Output the [X, Y] coordinate of the center of the cell containing the given text.  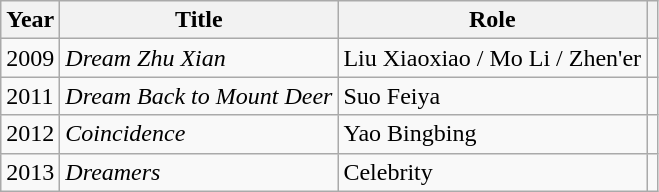
2013 [30, 172]
Year [30, 20]
Title [199, 20]
Celebrity [492, 172]
2011 [30, 96]
Dream Back to Mount Deer [199, 96]
Dreamers [199, 172]
Yao Bingbing [492, 134]
2009 [30, 58]
Coincidence [199, 134]
Dream Zhu Xian [199, 58]
Suo Feiya [492, 96]
2012 [30, 134]
Role [492, 20]
Liu Xiaoxiao / Mo Li / Zhen'er [492, 58]
